Identify which cell holds the provided text, then report its (x, y) central coordinate. 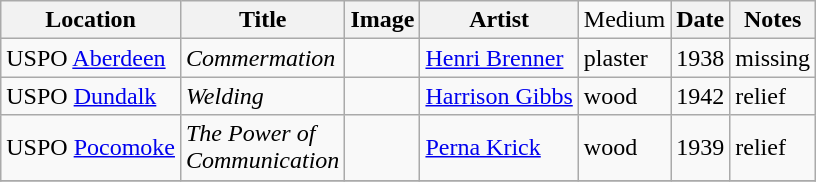
Welding (262, 96)
Harrison Gibbs (499, 96)
Artist (499, 20)
Date (700, 20)
plaster (624, 58)
Title (262, 20)
1942 (700, 96)
Image (382, 20)
USPO Dundalk (91, 96)
1939 (700, 148)
Location (91, 20)
The Power ofCommunication (262, 148)
Commermation (262, 58)
USPO Aberdeen (91, 58)
missing (773, 58)
1938 (700, 58)
USPO Pocomoke (91, 148)
Medium (624, 20)
Henri Brenner (499, 58)
Notes (773, 20)
Perna Krick (499, 148)
